Scan for the cell matching the given text and deliver its [X, Y] coordinate at center. 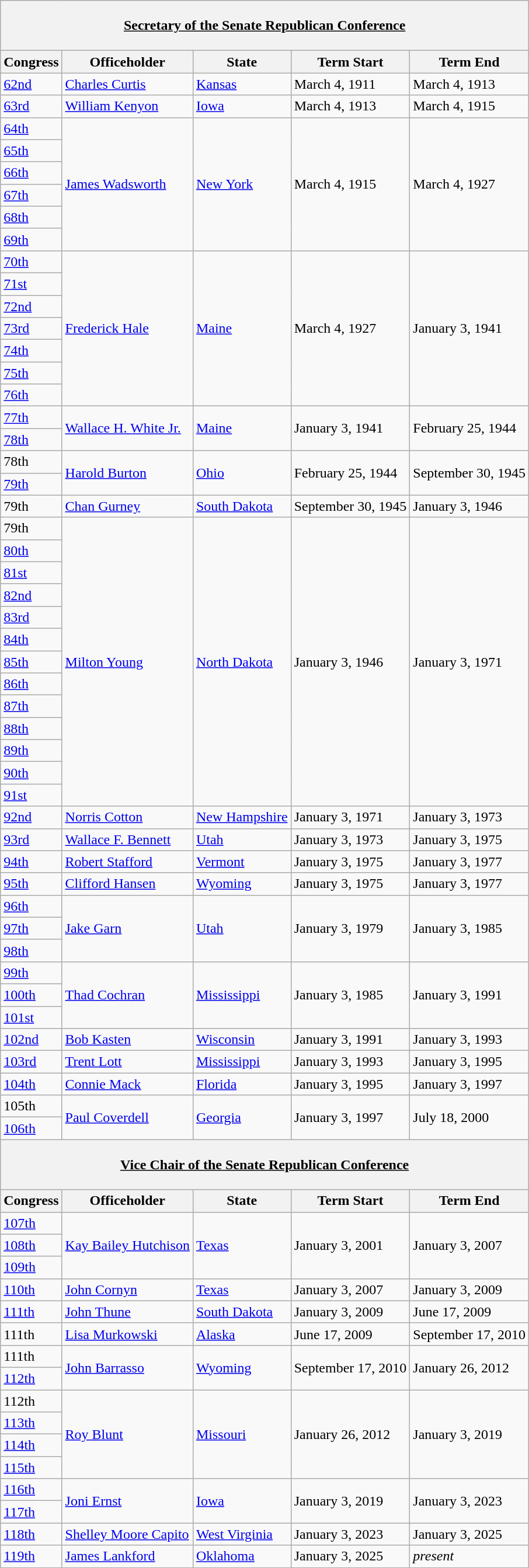
Norris Cotton [127, 817]
Jake Garn [127, 928]
68th [32, 217]
75th [32, 373]
106th [32, 1128]
Kay Bailey Hutchison [127, 1245]
John Thune [127, 1312]
90th [32, 773]
92nd [32, 817]
Florida [242, 1084]
119th [32, 1556]
93rd [32, 839]
Bob Kasten [127, 1040]
Georgia [242, 1117]
65th [32, 151]
Alaska [242, 1334]
108th [32, 1245]
100th [32, 995]
Ohio [242, 473]
John Cornyn [127, 1290]
Roy Blunt [127, 1434]
Shelley Moore Capito [127, 1534]
North Dakota [242, 662]
Clifford Hansen [127, 884]
67th [32, 195]
Joni Ernst [127, 1501]
New Hampshire [242, 817]
January 3, 2001 [350, 1245]
Charles Curtis [127, 84]
John Barrasso [127, 1367]
West Virginia [242, 1534]
Harold Burton [127, 473]
Robert Stafford [127, 862]
118th [32, 1534]
88th [32, 729]
73rd [32, 329]
Vice Chair of the Senate Republican Conference [265, 1165]
110th [32, 1290]
Chan Gurney [127, 506]
Trent Lott [127, 1062]
99th [32, 973]
95th [32, 884]
115th [32, 1468]
Wallace F. Bennett [127, 839]
117th [32, 1512]
83rd [32, 617]
Connie Mack [127, 1084]
86th [32, 684]
74th [32, 351]
Oklahoma [242, 1556]
98th [32, 950]
101st [32, 1018]
Paul Coverdell [127, 1117]
March 4, 1911 [350, 84]
76th [32, 395]
87th [32, 706]
Wallace H. White Jr. [127, 428]
Wisconsin [242, 1040]
Thad Cochran [127, 995]
William Kenyon [127, 106]
102nd [32, 1040]
104th [32, 1084]
114th [32, 1445]
Milton Young [127, 662]
70th [32, 262]
85th [32, 661]
New York [242, 184]
107th [32, 1223]
72nd [32, 306]
103rd [32, 1062]
69th [32, 239]
Lisa Murkowski [127, 1334]
80th [32, 550]
James Lankford [127, 1556]
96th [32, 906]
109th [32, 1267]
91st [32, 795]
Secretary of the Senate Republican Conference [265, 26]
Missouri [242, 1434]
64th [32, 128]
97th [32, 928]
81st [32, 573]
71st [32, 284]
89th [32, 751]
62nd [32, 84]
82nd [32, 595]
Kansas [242, 84]
66th [32, 173]
Frederick Hale [127, 328]
116th [32, 1490]
84th [32, 639]
January 3, 1979 [350, 928]
105th [32, 1106]
63rd [32, 106]
present [469, 1556]
94th [32, 862]
Vermont [242, 862]
James Wadsworth [127, 184]
113th [32, 1423]
July 18, 2000 [469, 1117]
77th [32, 417]
